Extract the [x, y] coordinate from the center of the cell holding the provided text.  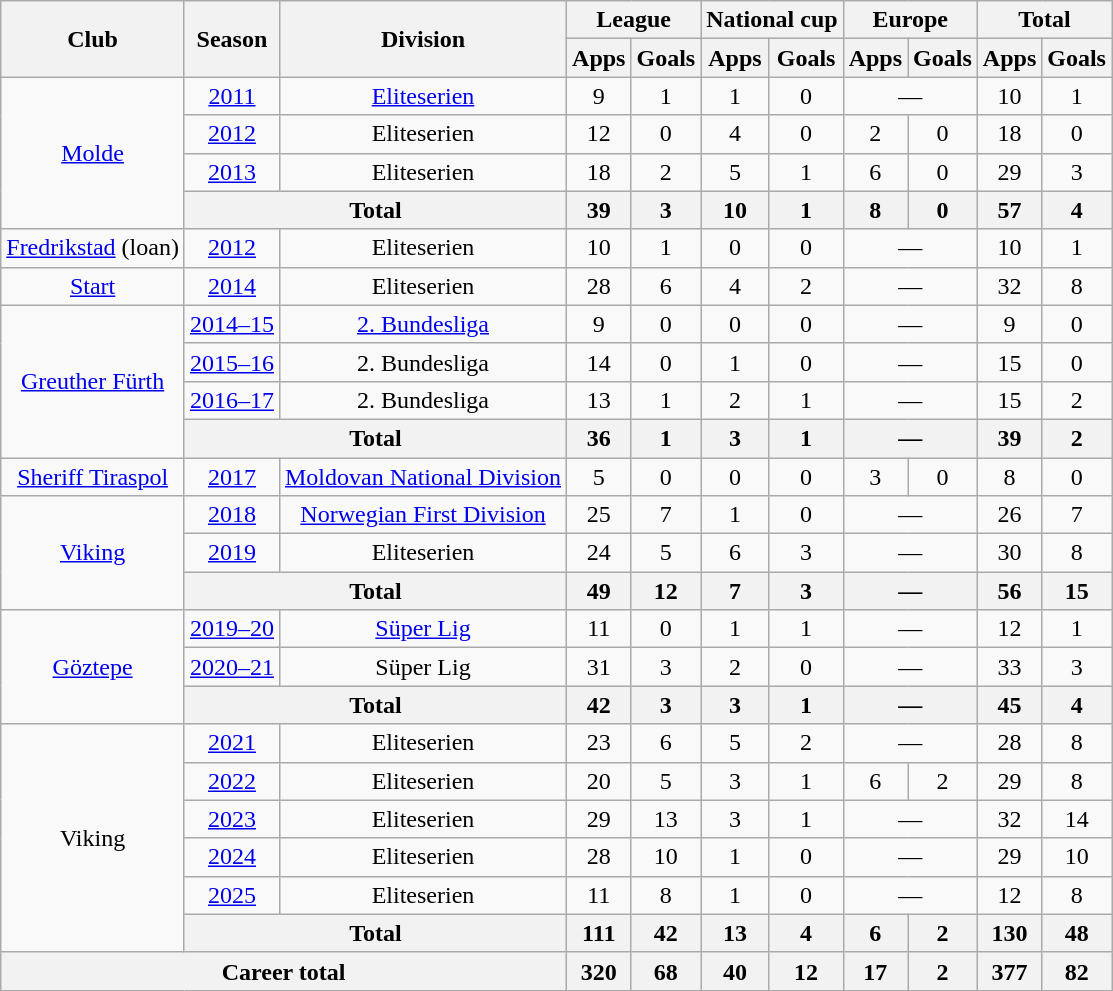
24 [599, 553]
2025 [232, 895]
68 [666, 971]
17 [875, 971]
2023 [232, 819]
Season [232, 39]
2016–17 [232, 400]
Club [93, 39]
2017 [232, 477]
49 [599, 591]
2022 [232, 781]
20 [599, 781]
Sheriff Tiraspol [93, 477]
2021 [232, 743]
82 [1077, 971]
2024 [232, 857]
30 [1009, 553]
2019 [232, 553]
56 [1009, 591]
33 [1009, 667]
Norwegian First Division [422, 515]
25 [599, 515]
40 [735, 971]
2018 [232, 515]
Division [422, 39]
Europe [910, 20]
Moldovan National Division [422, 477]
31 [599, 667]
57 [1009, 210]
36 [599, 438]
26 [1009, 515]
Molde [93, 153]
Start [93, 286]
2014 [232, 286]
Fredrikstad (loan) [93, 248]
2013 [232, 172]
2011 [232, 96]
2020–21 [232, 667]
Greuther Fürth [93, 381]
2015–16 [232, 362]
23 [599, 743]
320 [599, 971]
Career total [284, 971]
2019–20 [232, 629]
48 [1077, 933]
377 [1009, 971]
130 [1009, 933]
45 [1009, 705]
2014–15 [232, 324]
National cup [772, 20]
League [634, 20]
111 [599, 933]
Göztepe [93, 667]
